Return the (x, y) coordinate for the center point of the cell that contains the specified text.  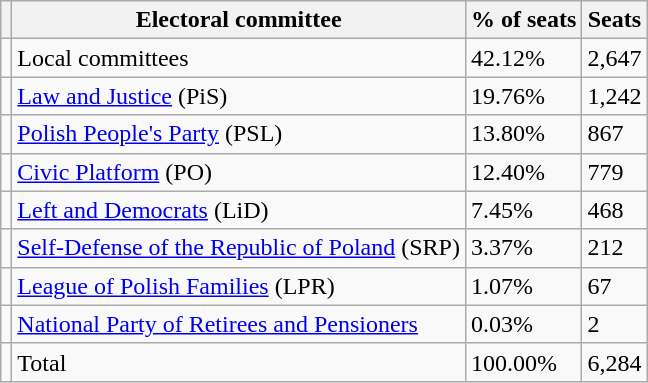
3.37% (523, 248)
Total (239, 362)
Electoral committee (239, 20)
6,284 (614, 362)
2 (614, 324)
779 (614, 172)
0.03% (523, 324)
1,242 (614, 96)
13.80% (523, 134)
Law and Justice (PiS) (239, 96)
212 (614, 248)
Left and Democrats (LiD) (239, 210)
Self-Defense of the Republic of Poland (SRP) (239, 248)
Civic Platform (PO) (239, 172)
National Party of Retirees and Pensioners (239, 324)
2,647 (614, 58)
7.45% (523, 210)
1.07% (523, 286)
League of Polish Families (LPR) (239, 286)
42.12% (523, 58)
% of seats (523, 20)
12.40% (523, 172)
Polish People's Party (PSL) (239, 134)
67 (614, 286)
100.00% (523, 362)
19.76% (523, 96)
Seats (614, 20)
Local committees (239, 58)
867 (614, 134)
468 (614, 210)
